Return [X, Y] of the center of cell containing provided text 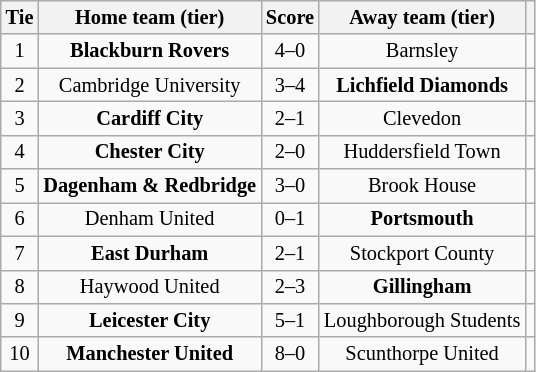
Haywood United [150, 287]
2–0 [290, 152]
8 [20, 287]
8–0 [290, 354]
5–1 [290, 320]
10 [20, 354]
Loughborough Students [422, 320]
0–1 [290, 219]
Manchester United [150, 354]
Barnsley [422, 51]
Tie [20, 17]
Scunthorpe United [422, 354]
Cambridge University [150, 85]
Blackburn Rovers [150, 51]
East Durham [150, 253]
5 [20, 186]
4 [20, 152]
Gillingham [422, 287]
Huddersfield Town [422, 152]
Score [290, 17]
6 [20, 219]
Clevedon [422, 118]
Dagenham & Redbridge [150, 186]
3–4 [290, 85]
Home team (tier) [150, 17]
1 [20, 51]
3–0 [290, 186]
Denham United [150, 219]
2–3 [290, 287]
Stockport County [422, 253]
Portsmouth [422, 219]
3 [20, 118]
Brook House [422, 186]
9 [20, 320]
Cardiff City [150, 118]
Away team (tier) [422, 17]
Chester City [150, 152]
7 [20, 253]
Leicester City [150, 320]
2 [20, 85]
4–0 [290, 51]
Lichfield Diamonds [422, 85]
